Return the [x, y] coordinate for the center point of the cell that contains the specified text.  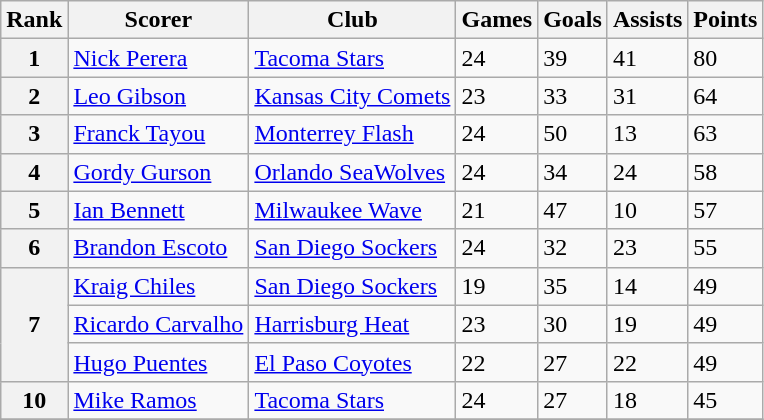
El Paso Coyotes [352, 362]
7 [34, 324]
Assists [647, 20]
21 [497, 210]
80 [726, 58]
Gordy Gurson [158, 172]
Games [497, 20]
63 [726, 134]
Ricardo Carvalho [158, 324]
Franck Tayou [158, 134]
31 [647, 96]
32 [573, 248]
50 [573, 134]
Rank [34, 20]
39 [573, 58]
14 [647, 286]
34 [573, 172]
Monterrey Flash [352, 134]
Orlando SeaWolves [352, 172]
5 [34, 210]
2 [34, 96]
6 [34, 248]
Points [726, 20]
64 [726, 96]
13 [647, 134]
47 [573, 210]
Harrisburg Heat [352, 324]
Hugo Puentes [158, 362]
58 [726, 172]
3 [34, 134]
Milwaukee Wave [352, 210]
4 [34, 172]
30 [573, 324]
Brandon Escoto [158, 248]
Goals [573, 20]
33 [573, 96]
35 [573, 286]
55 [726, 248]
Leo Gibson [158, 96]
Nick Perera [158, 58]
18 [647, 400]
Kansas City Comets [352, 96]
45 [726, 400]
1 [34, 58]
Kraig Chiles [158, 286]
41 [647, 58]
57 [726, 210]
Scorer [158, 20]
Ian Bennett [158, 210]
Mike Ramos [158, 400]
Club [352, 20]
